Return [X, Y] of the center of cell containing provided text 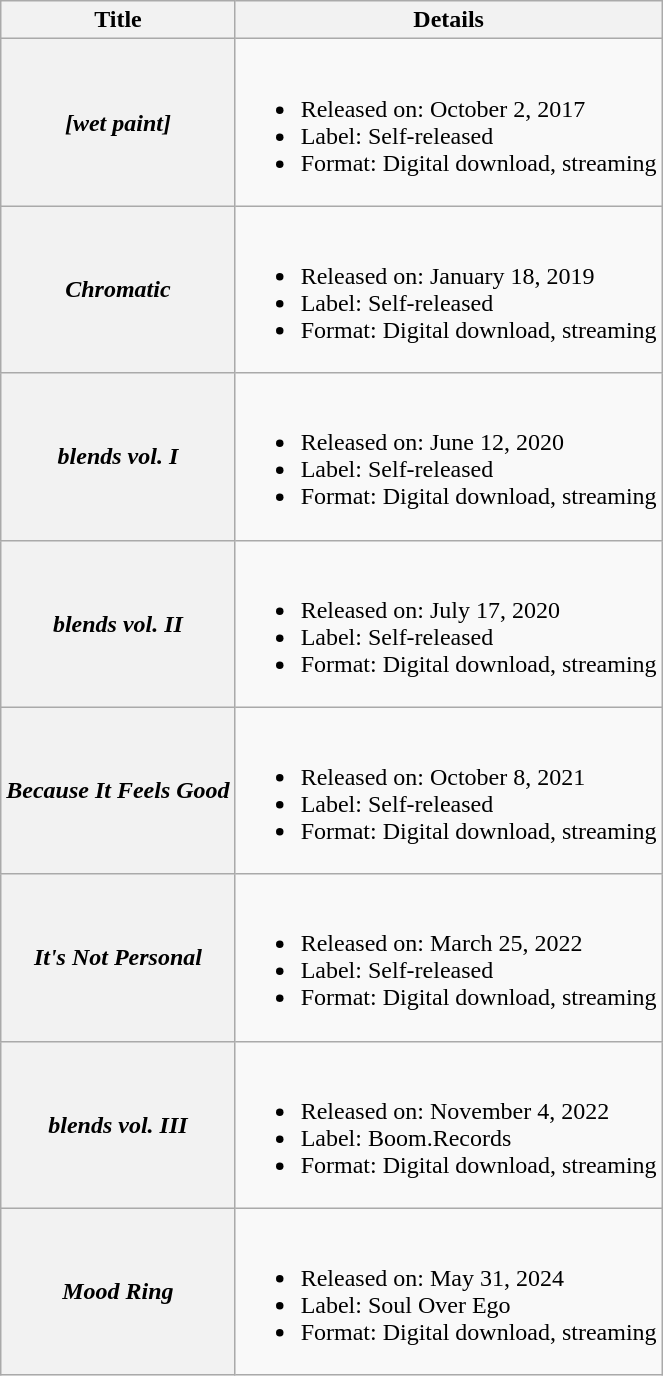
Chromatic [118, 290]
Released on: May 31, 2024Label: Soul Over EgoFormat: Digital download, streaming [448, 1292]
Released on: July 17, 2020Label: Self-releasedFormat: Digital download, streaming [448, 624]
Released on: January 18, 2019Label: Self-releasedFormat: Digital download, streaming [448, 290]
Released on: October 8, 2021Label: Self-releasedFormat: Digital download, streaming [448, 790]
Mood Ring [118, 1292]
Details [448, 20]
[wet paint] [118, 122]
Released on: June 12, 2020Label: Self-releasedFormat: Digital download, streaming [448, 456]
Because It Feels Good [118, 790]
blends vol. I [118, 456]
It's Not Personal [118, 958]
blends vol. III [118, 1124]
blends vol. II [118, 624]
Released on: October 2, 2017Label: Self-releasedFormat: Digital download, streaming [448, 122]
Title [118, 20]
Released on: March 25, 2022Label: Self-releasedFormat: Digital download, streaming [448, 958]
Released on: November 4, 2022Label: Boom.RecordsFormat: Digital download, streaming [448, 1124]
